Capture the cell that displays the provided text and extract its [x, y] central coordinate. 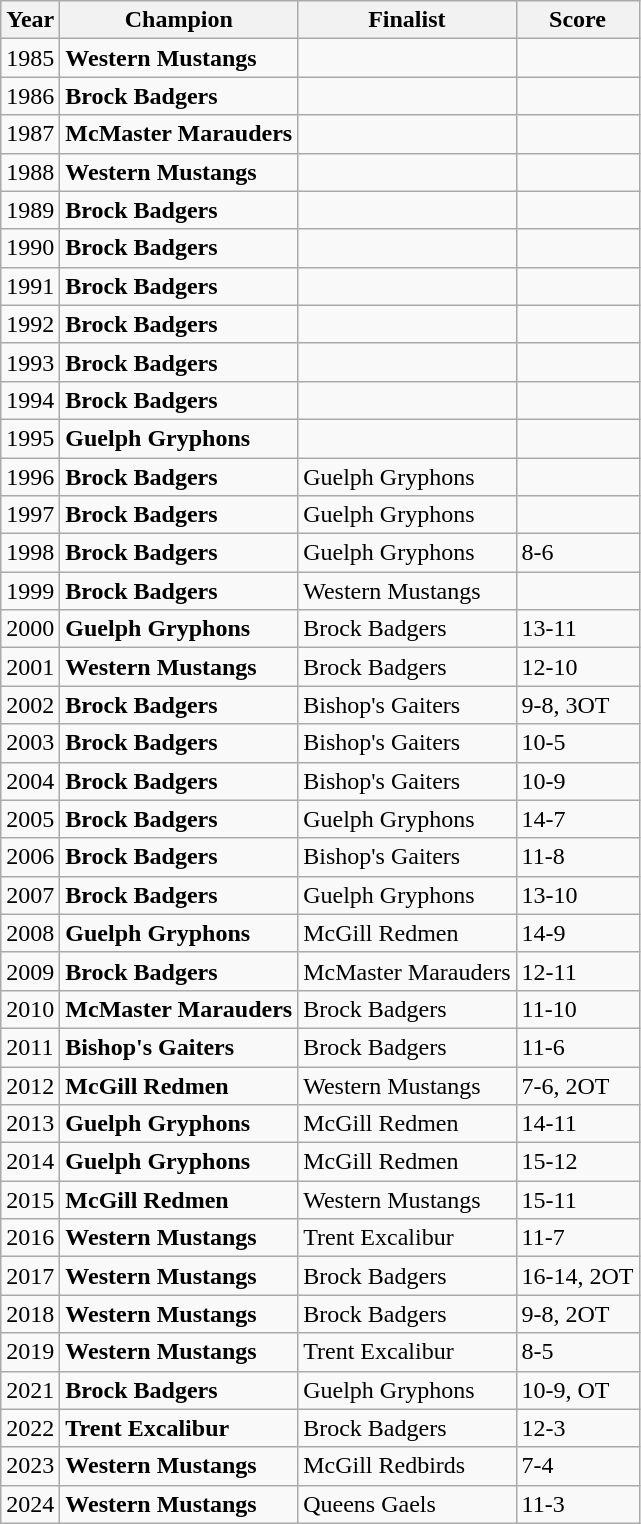
10-5 [578, 743]
2007 [30, 895]
2003 [30, 743]
13-11 [578, 629]
2014 [30, 1162]
1999 [30, 591]
10-9 [578, 781]
2011 [30, 1047]
2012 [30, 1085]
1997 [30, 515]
2009 [30, 971]
2000 [30, 629]
McGill Redbirds [407, 1466]
Finalist [407, 20]
15-12 [578, 1162]
1995 [30, 438]
8-5 [578, 1352]
1986 [30, 96]
7-4 [578, 1466]
2021 [30, 1390]
10-9, OT [578, 1390]
2023 [30, 1466]
Champion [179, 20]
Queens Gaels [407, 1504]
2001 [30, 667]
12-10 [578, 667]
Year [30, 20]
1993 [30, 362]
11-3 [578, 1504]
14-7 [578, 819]
2008 [30, 933]
1996 [30, 477]
1991 [30, 286]
1990 [30, 248]
2004 [30, 781]
12-3 [578, 1428]
Score [578, 20]
11-10 [578, 1009]
2024 [30, 1504]
9-8, 3OT [578, 705]
8-6 [578, 553]
2006 [30, 857]
2015 [30, 1200]
2018 [30, 1314]
1989 [30, 210]
2016 [30, 1238]
2013 [30, 1124]
14-11 [578, 1124]
13-10 [578, 895]
2010 [30, 1009]
11-6 [578, 1047]
16-14, 2OT [578, 1276]
12-11 [578, 971]
1988 [30, 172]
2022 [30, 1428]
9-8, 2OT [578, 1314]
14-9 [578, 933]
1987 [30, 134]
11-8 [578, 857]
1998 [30, 553]
2017 [30, 1276]
7-6, 2OT [578, 1085]
1992 [30, 324]
1985 [30, 58]
15-11 [578, 1200]
2002 [30, 705]
2019 [30, 1352]
11-7 [578, 1238]
1994 [30, 400]
2005 [30, 819]
